Return [x, y] of the center of cell containing provided text 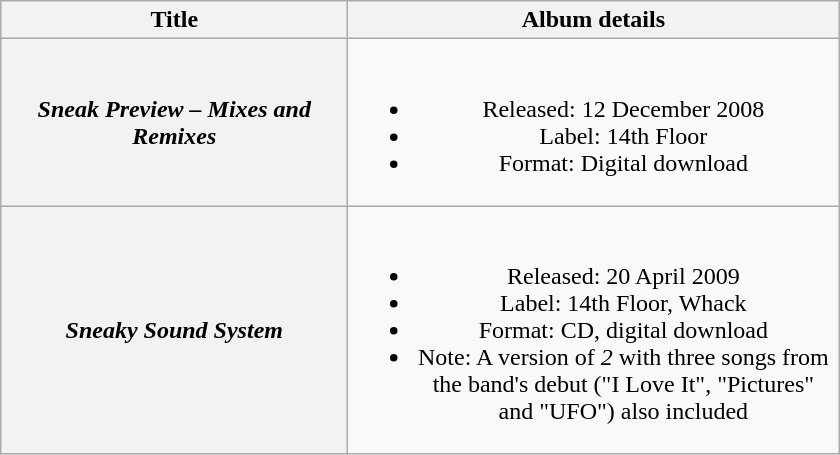
Album details [594, 20]
Title [174, 20]
Released: 12 December 2008 Label: 14th FloorFormat: Digital download [594, 122]
Sneaky Sound System [174, 330]
Sneak Preview – Mixes and Remixes [174, 122]
